Scan for the cell matching the given text and deliver its (x, y) coordinate at center. 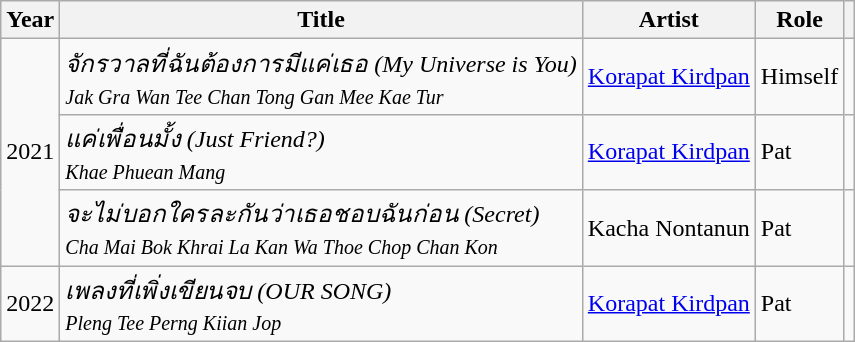
Kacha Nontanun (668, 228)
Artist (668, 20)
เพลงที่เพิ่งเขียนจบ (OUR SONG)Pleng Tee Perng Kiian Jop (321, 304)
2022 (30, 304)
Title (321, 20)
Role (799, 20)
จักรวาลที่ฉันต้องการมีแค่เธอ (My Universe is You)Jak Gra Wan Tee Chan Tong Gan Mee Kae Tur (321, 77)
แค่เพื่อนมั้ง (Just Friend?)Khae Phuean Mang (321, 152)
Year (30, 20)
Himself (799, 77)
2021 (30, 152)
จะไม่บอกใครละกันว่าเธอชอบฉันก่อน (Secret)Cha Mai Bok Khrai La Kan Wa Thoe Chop Chan Kon (321, 228)
